Output the (x, y) coordinate of the center of the cell containing the given text.  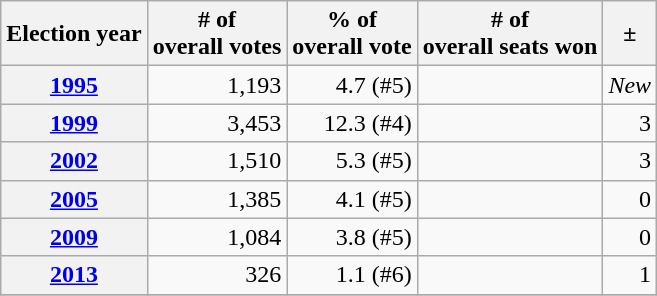
Election year (74, 34)
1.1 (#6) (352, 275)
2002 (74, 161)
3.8 (#5) (352, 237)
1,084 (217, 237)
1,193 (217, 85)
2005 (74, 199)
± (630, 34)
1999 (74, 123)
5.3 (#5) (352, 161)
New (630, 85)
1,385 (217, 199)
1,510 (217, 161)
# ofoverall votes (217, 34)
4.1 (#5) (352, 199)
2013 (74, 275)
2009 (74, 237)
12.3 (#4) (352, 123)
4.7 (#5) (352, 85)
% ofoverall vote (352, 34)
# ofoverall seats won (510, 34)
326 (217, 275)
1 (630, 275)
1995 (74, 85)
3,453 (217, 123)
